From the cell containing the given text, extract its center point as (x, y) coordinate. 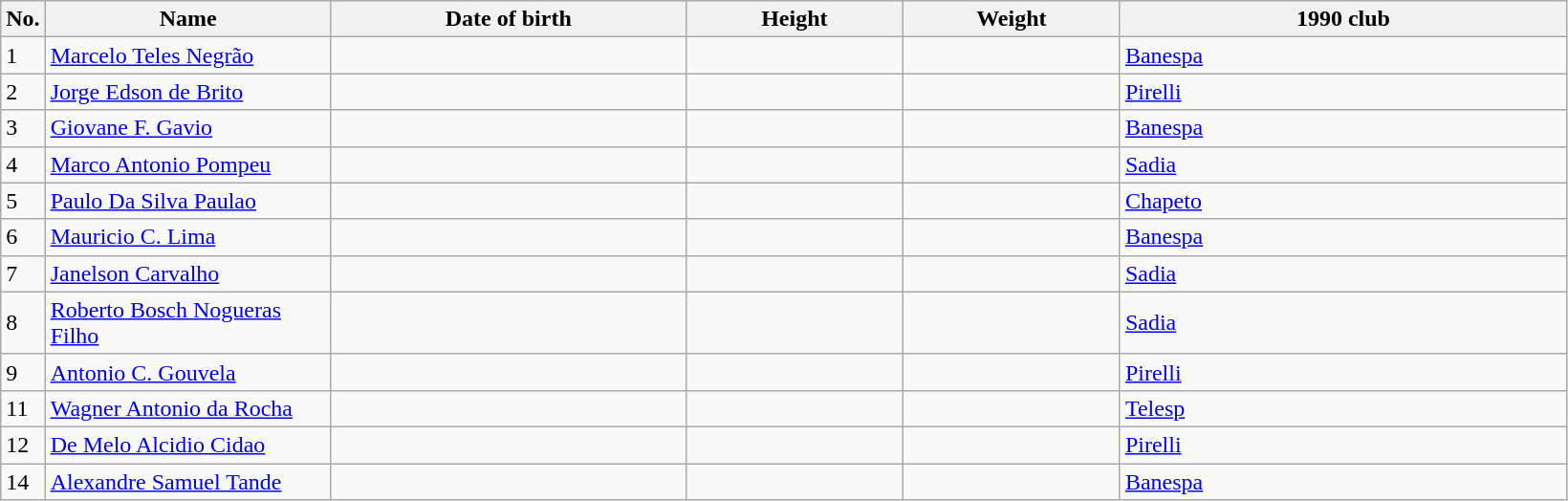
De Melo Alcidio Cidao (187, 445)
Marco Antonio Pompeu (187, 164)
Height (794, 19)
Jorge Edson de Brito (187, 92)
Name (187, 19)
Telesp (1342, 408)
9 (23, 372)
1990 club (1342, 19)
3 (23, 128)
4 (23, 164)
11 (23, 408)
Janelson Carvalho (187, 273)
5 (23, 201)
1 (23, 55)
Roberto Bosch Nogueras Filho (187, 323)
12 (23, 445)
Paulo Da Silva Paulao (187, 201)
8 (23, 323)
Date of birth (509, 19)
No. (23, 19)
14 (23, 481)
Weight (1012, 19)
2 (23, 92)
6 (23, 237)
Giovane F. Gavio (187, 128)
Wagner Antonio da Rocha (187, 408)
Mauricio C. Lima (187, 237)
Marcelo Teles Negrão (187, 55)
Antonio C. Gouvela (187, 372)
Chapeto (1342, 201)
Alexandre Samuel Tande (187, 481)
7 (23, 273)
